From the cell containing the given text, extract its center point as (X, Y) coordinate. 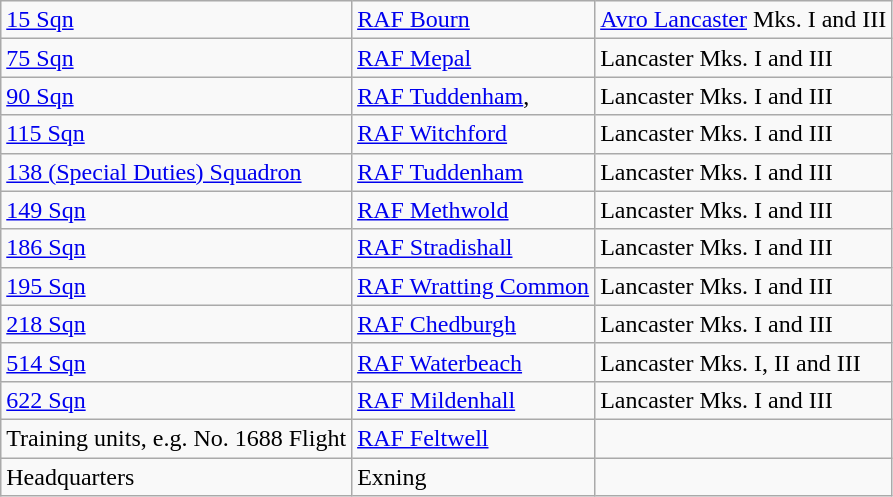
RAF Tuddenham, (474, 96)
RAF Waterbeach (474, 362)
RAF Mepal (474, 58)
149 Sqn (176, 210)
Headquarters (176, 477)
RAF Feltwell (474, 438)
218 Sqn (176, 324)
RAF Witchford (474, 134)
195 Sqn (176, 286)
75 Sqn (176, 58)
186 Sqn (176, 248)
Training units, e.g. No. 1688 Flight (176, 438)
RAF Methwold (474, 210)
514 Sqn (176, 362)
RAF Bourn (474, 20)
15 Sqn (176, 20)
622 Sqn (176, 400)
Exning (474, 477)
Avro Lancaster Mks. I and III (744, 20)
115 Sqn (176, 134)
RAF Tuddenham (474, 172)
RAF Chedburgh (474, 324)
138 (Special Duties) Squadron (176, 172)
RAF Mildenhall (474, 400)
RAF Wratting Common (474, 286)
RAF Stradishall (474, 248)
90 Sqn (176, 96)
Lancaster Mks. I, II and III (744, 362)
